Find where the given text appears and provide that cell's center as [X, Y] coordinate. 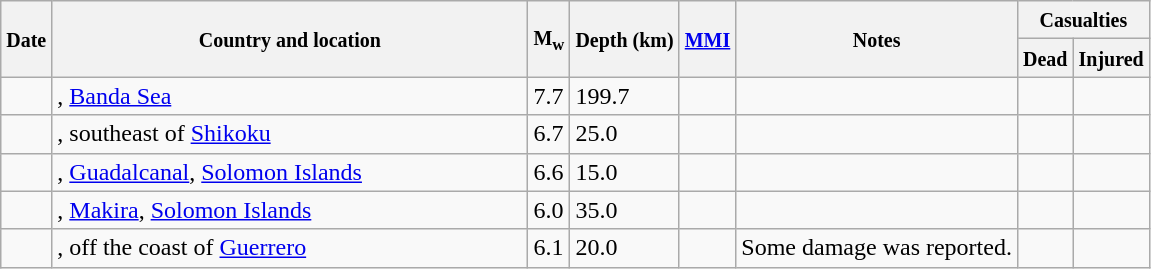
Injured [1111, 58]
Dead [1045, 58]
Country and location [290, 39]
35.0 [624, 210]
7.7 [549, 96]
15.0 [624, 172]
6.0 [549, 210]
Casualties [1083, 20]
MMI [708, 39]
Mw [549, 39]
, southeast of Shikoku [290, 134]
, Makira, Solomon Islands [290, 210]
25.0 [624, 134]
Some damage was reported. [877, 248]
6.7 [549, 134]
6.6 [549, 172]
, Guadalcanal, Solomon Islands [290, 172]
Notes [877, 39]
Depth (km) [624, 39]
, off the coast of Guerrero [290, 248]
Date [26, 39]
6.1 [549, 248]
199.7 [624, 96]
20.0 [624, 248]
, Banda Sea [290, 96]
